Detect which cell encompasses the target text, then output its (x, y) center coordinate. 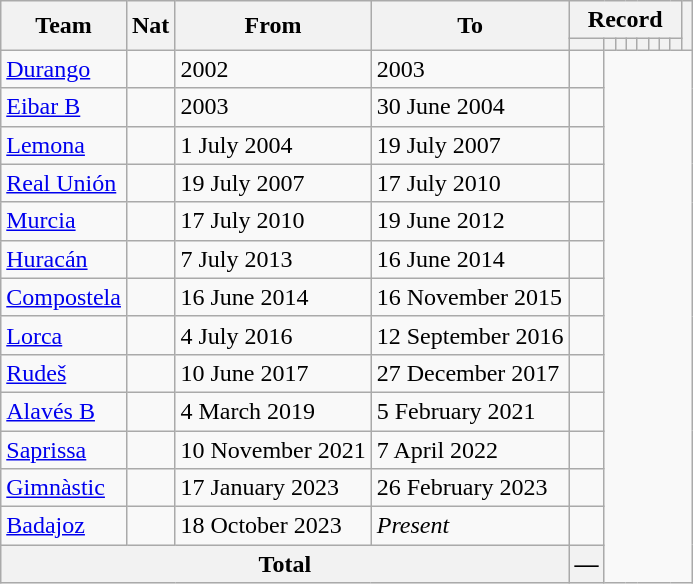
Lemona (64, 145)
7 April 2022 (470, 449)
Huracán (64, 259)
Alavés B (64, 411)
27 December 2017 (470, 373)
18 October 2023 (273, 526)
To (470, 26)
Eibar B (64, 107)
Compostela (64, 297)
Total (285, 564)
Durango (64, 69)
10 June 2017 (273, 373)
4 March 2019 (273, 411)
Real Unión (64, 183)
17 January 2023 (273, 488)
19 June 2012 (470, 221)
Present (470, 526)
1 July 2004 (273, 145)
2002 (273, 69)
Team (64, 26)
Lorca (64, 335)
16 November 2015 (470, 297)
10 November 2021 (273, 449)
5 February 2021 (470, 411)
Nat (150, 26)
30 June 2004 (470, 107)
7 July 2013 (273, 259)
26 February 2023 (470, 488)
Murcia (64, 221)
4 July 2016 (273, 335)
Record (625, 20)
From (273, 26)
Saprissa (64, 449)
Badajoz (64, 526)
12 September 2016 (470, 335)
Gimnàstic (64, 488)
— (586, 564)
Rudeš (64, 373)
